Provide the (X, Y) coordinate of the cell's center where the given text is located.  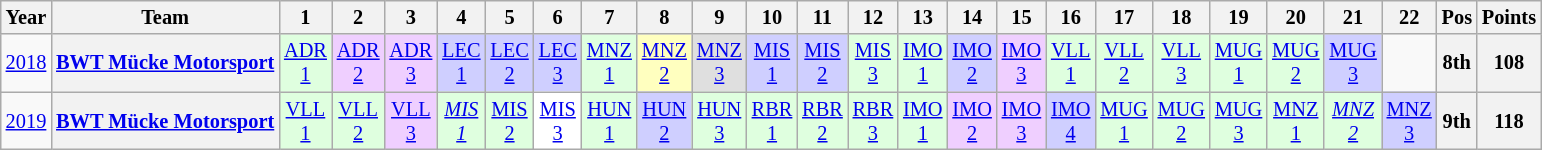
HUN1 (610, 121)
ADR2 (358, 63)
5 (509, 17)
11 (822, 17)
HUN3 (720, 121)
IMO4 (1070, 121)
Team (165, 17)
RBR2 (822, 121)
14 (972, 17)
LEC1 (461, 63)
2018 (26, 63)
7 (610, 17)
LEC2 (509, 63)
LEC3 (558, 63)
19 (1238, 17)
13 (922, 17)
Pos (1457, 17)
18 (1182, 17)
8 (664, 17)
2019 (26, 121)
15 (1022, 17)
20 (1296, 17)
HUN2 (664, 121)
8th (1457, 63)
ADR1 (306, 63)
ADR3 (412, 63)
16 (1070, 17)
118 (1509, 121)
22 (1410, 17)
RBR3 (873, 121)
17 (1124, 17)
4 (461, 17)
Year (26, 17)
6 (558, 17)
1 (306, 17)
Points (1509, 17)
3 (412, 17)
108 (1509, 63)
10 (772, 17)
RBR1 (772, 121)
21 (1352, 17)
12 (873, 17)
9th (1457, 121)
9 (720, 17)
2 (358, 17)
